For the text-containing cell, return its midpoint in [x, y] coordinate format. 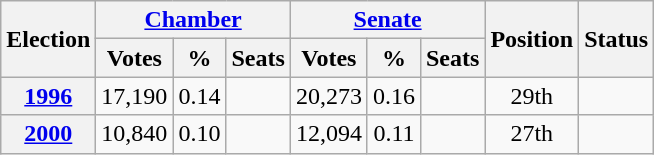
Senate [388, 20]
17,190 [134, 96]
0.16 [394, 96]
12,094 [328, 134]
Status [616, 39]
Election [48, 39]
27th [532, 134]
Position [532, 39]
2000 [48, 134]
0.10 [200, 134]
Chamber [194, 20]
0.14 [200, 96]
20,273 [328, 96]
0.11 [394, 134]
1996 [48, 96]
10,840 [134, 134]
29th [532, 96]
